Extract the (x, y) coordinate from the center of the cell holding the provided text.  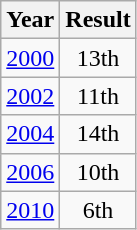
14th (98, 134)
Result (98, 20)
2002 (30, 96)
2000 (30, 58)
Year (30, 20)
13th (98, 58)
6th (98, 210)
2006 (30, 172)
11th (98, 96)
10th (98, 172)
2004 (30, 134)
2010 (30, 210)
